Search for the cell housing the specified text and yield its (X, Y) center coordinate. 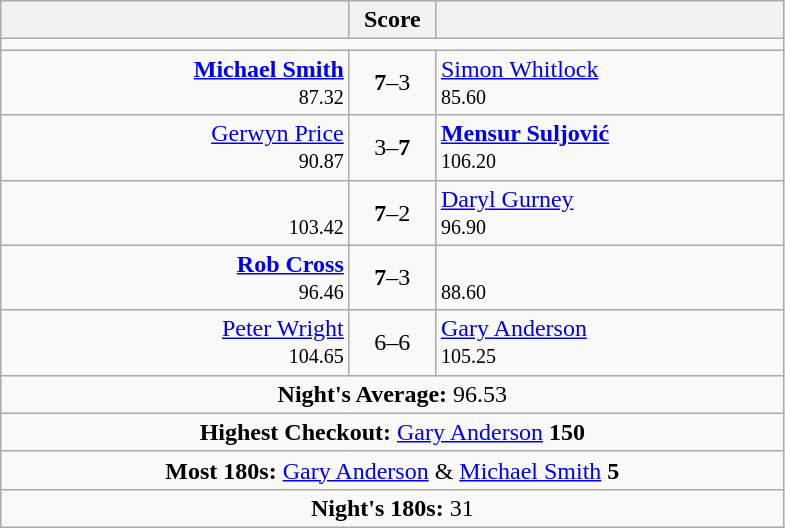
Mensur Suljović 106.20 (610, 148)
Daryl Gurney 96.90 (610, 212)
6–6 (392, 342)
103.42 (176, 212)
Rob Cross 96.46 (176, 278)
Night's 180s: 31 (392, 508)
3–7 (392, 148)
Simon Whitlock 85.60 (610, 82)
Gary Anderson 105.25 (610, 342)
Gerwyn Price 90.87 (176, 148)
Highest Checkout: Gary Anderson 150 (392, 432)
Score (392, 20)
Peter Wright 104.65 (176, 342)
Night's Average: 96.53 (392, 394)
7–2 (392, 212)
Most 180s: Gary Anderson & Michael Smith 5 (392, 470)
Michael Smith 87.32 (176, 82)
88.60 (610, 278)
